Output the [x, y] coordinate of the center of the cell containing the given text.  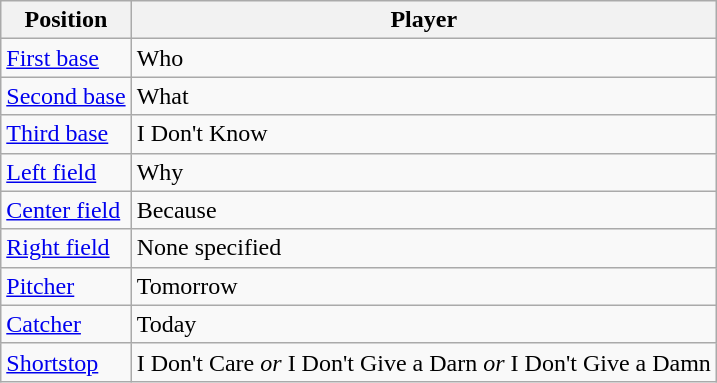
What [424, 96]
I Don't Care or I Don't Give a Darn or I Don't Give a Damn [424, 362]
None specified [424, 248]
Today [424, 324]
Position [66, 20]
Tomorrow [424, 286]
Who [424, 58]
Left field [66, 172]
First base [66, 58]
Pitcher [66, 286]
Player [424, 20]
Because [424, 210]
Third base [66, 134]
Shortstop [66, 362]
Second base [66, 96]
Right field [66, 248]
I Don't Know [424, 134]
Why [424, 172]
Catcher [66, 324]
Center field [66, 210]
